Capture the cell that displays the provided text and extract its (X, Y) central coordinate. 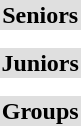
Groups (40, 111)
Juniors (40, 63)
Seniors (40, 15)
